Capture the cell that displays the provided text and extract its (x, y) central coordinate. 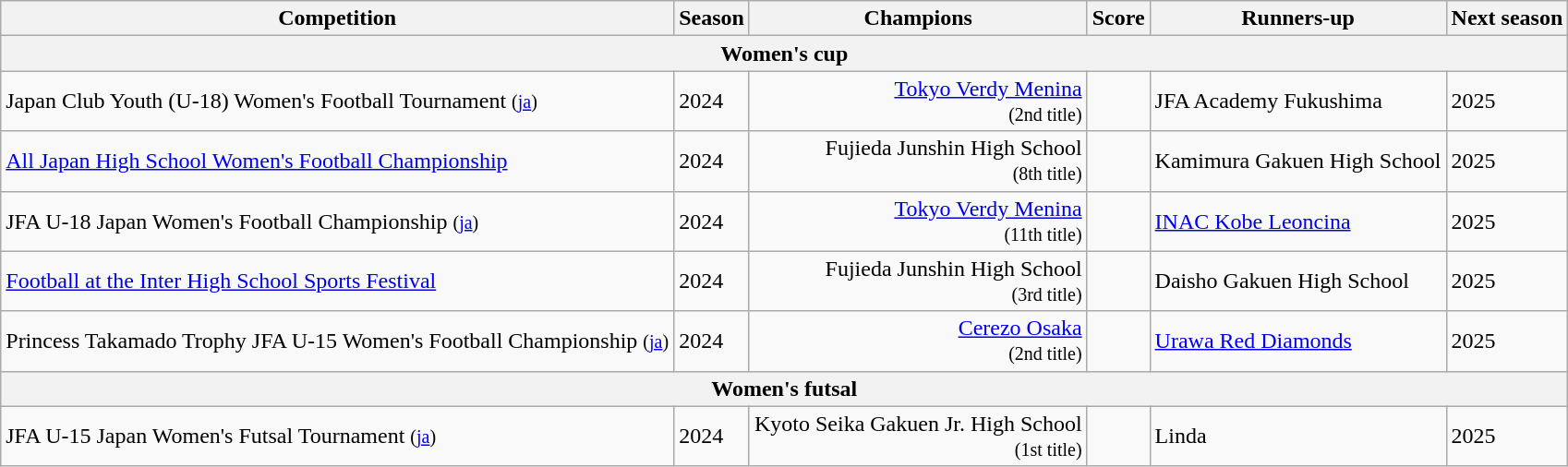
Women's cup (785, 54)
Linda (1298, 436)
Next season (1507, 18)
INAC Kobe Leoncina (1298, 222)
Kyoto Seika Gakuen Jr. High School(1st title) (918, 436)
Fujieda Junshin High School (8th title) (918, 161)
Fujieda Junshin High School (3rd title) (918, 281)
Champions (918, 18)
Cerezo Osaka(2nd title) (918, 341)
Season (712, 18)
Urawa Red Diamonds (1298, 341)
Competition (338, 18)
Women's futsal (785, 389)
Tokyo Verdy Menina(11th title) (918, 222)
Daisho Gakuen High School (1298, 281)
JFA U-18 Japan Women's Football Championship (ja) (338, 222)
Princess Takamado Trophy JFA U-15 Women's Football Championship (ja) (338, 341)
Score (1118, 18)
Tokyo Verdy Menina (2nd title) (918, 102)
JFA Academy Fukushima (1298, 102)
Runners-up (1298, 18)
JFA U-15 Japan Women's Futsal Tournament (ja) (338, 436)
Football at the Inter High School Sports Festival (338, 281)
All Japan High School Women's Football Championship (338, 161)
Japan Club Youth (U-18) Women's Football Tournament (ja) (338, 102)
Kamimura Gakuen High School (1298, 161)
